Find where the given text appears and provide that cell's center as [X, Y] coordinate. 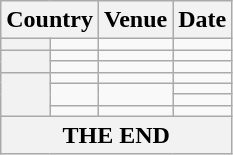
Country [50, 20]
Date [202, 20]
Venue [135, 20]
THE END [116, 135]
